For the text-containing cell, return its midpoint in (x, y) coordinate format. 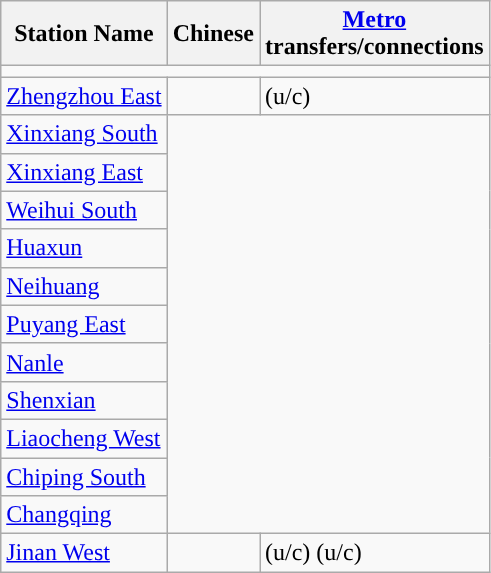
Chinese (213, 34)
Metrotransfers/connections (375, 34)
Xinxiang South (84, 134)
Station Name (84, 34)
Liaocheng West (84, 438)
Neihuang (84, 286)
Huaxun (84, 248)
Weihui South (84, 210)
Zhengzhou East (84, 96)
Chiping South (84, 477)
Shenxian (84, 400)
Xinxiang East (84, 172)
Jinan West (84, 553)
(u/c) (u/c) (375, 553)
Nanle (84, 362)
(u/c) (375, 96)
Changqing (84, 515)
Puyang East (84, 324)
